Provide the [X, Y] coordinate of the cell's center where the given text is located.  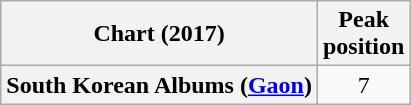
Chart (2017) [160, 34]
Peakposition [363, 34]
7 [363, 85]
South Korean Albums (Gaon) [160, 85]
